Return [x, y] of the center of cell containing provided text 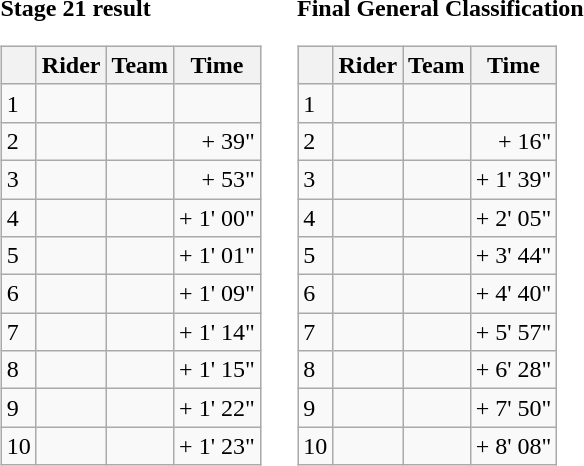
+ 1' 23" [218, 446]
+ 53" [218, 179]
+ 6' 28" [514, 370]
+ 1' 09" [218, 294]
+ 16" [514, 141]
+ 7' 50" [514, 408]
+ 1' 00" [218, 217]
+ 2' 05" [514, 217]
+ 1' 15" [218, 370]
+ 4' 40" [514, 294]
+ 39" [218, 141]
+ 3' 44" [514, 256]
+ 1' 22" [218, 408]
+ 1' 14" [218, 332]
+ 8' 08" [514, 446]
+ 5' 57" [514, 332]
+ 1' 39" [514, 179]
+ 1' 01" [218, 256]
